Provide the [x, y] coordinate of the cell's center where the given text is located.  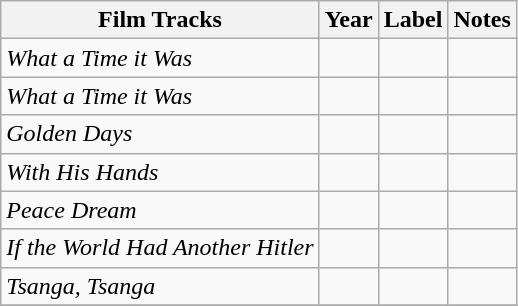
Notes [482, 20]
With His Hands [160, 172]
Label [413, 20]
Tsanga, Tsanga [160, 286]
Golden Days [160, 134]
Peace Dream [160, 210]
Year [348, 20]
If the World Had Another Hitler [160, 248]
Film Tracks [160, 20]
